Extract the (x, y) coordinate from the center of the cell holding the provided text.  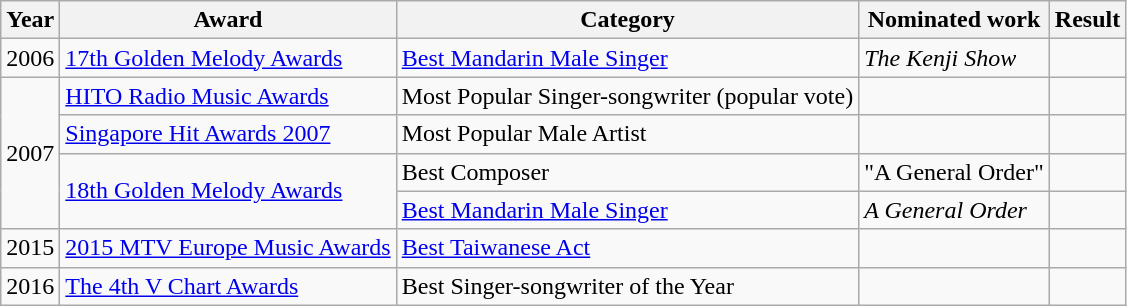
2015 (30, 248)
Most Popular Male Artist (628, 134)
Nominated work (954, 20)
Most Popular Singer-songwriter (popular vote) (628, 96)
Category (628, 20)
Year (30, 20)
Best Singer-songwriter of the Year (628, 286)
17th Golden Melody Awards (228, 58)
Result (1087, 20)
Singapore Hit Awards 2007 (228, 134)
2007 (30, 153)
The 4th V Chart Awards (228, 286)
Best Taiwanese Act (628, 248)
2015 MTV Europe Music Awards (228, 248)
HITO Radio Music Awards (228, 96)
A General Order (954, 210)
18th Golden Melody Awards (228, 191)
"A General Order" (954, 172)
Best Composer (628, 172)
2016 (30, 286)
The Kenji Show (954, 58)
Award (228, 20)
2006 (30, 58)
